Output the (x, y) coordinate of the center of the cell containing the given text.  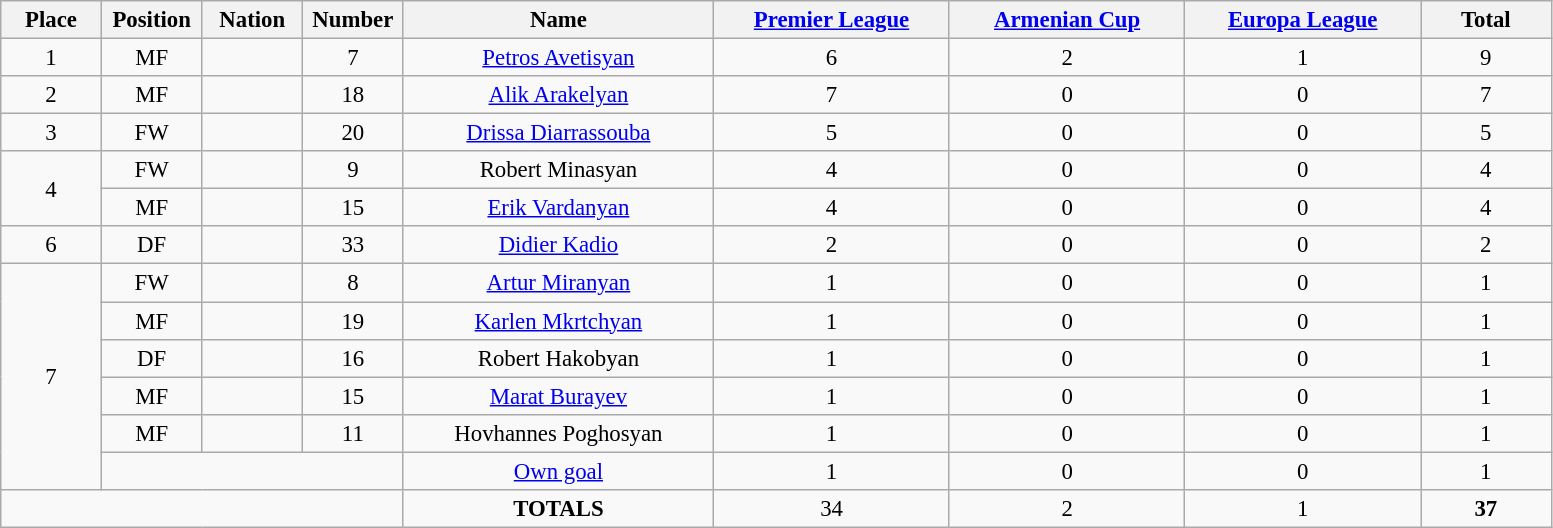
TOTALS (558, 509)
37 (1486, 509)
33 (354, 245)
Alik Arakelyan (558, 95)
Name (558, 20)
Petros Avetisyan (558, 58)
34 (832, 509)
8 (354, 283)
Premier League (832, 20)
Erik Vardanyan (558, 208)
Own goal (558, 471)
Marat Burayev (558, 396)
16 (354, 358)
Karlen Mkrtchyan (558, 321)
Place (52, 20)
Nation (252, 20)
18 (354, 95)
Artur Miranyan (558, 283)
Position (152, 20)
3 (52, 133)
Robert Minasyan (558, 170)
19 (354, 321)
Didier Kadio (558, 245)
11 (354, 433)
Number (354, 20)
Drissa Diarrassouba (558, 133)
Armenian Cup (1067, 20)
Europa League (1303, 20)
Robert Hakobyan (558, 358)
20 (354, 133)
Total (1486, 20)
Hovhannes Poghosyan (558, 433)
